Determine the (X, Y) coordinate at the center of the cell enclosing the given text.  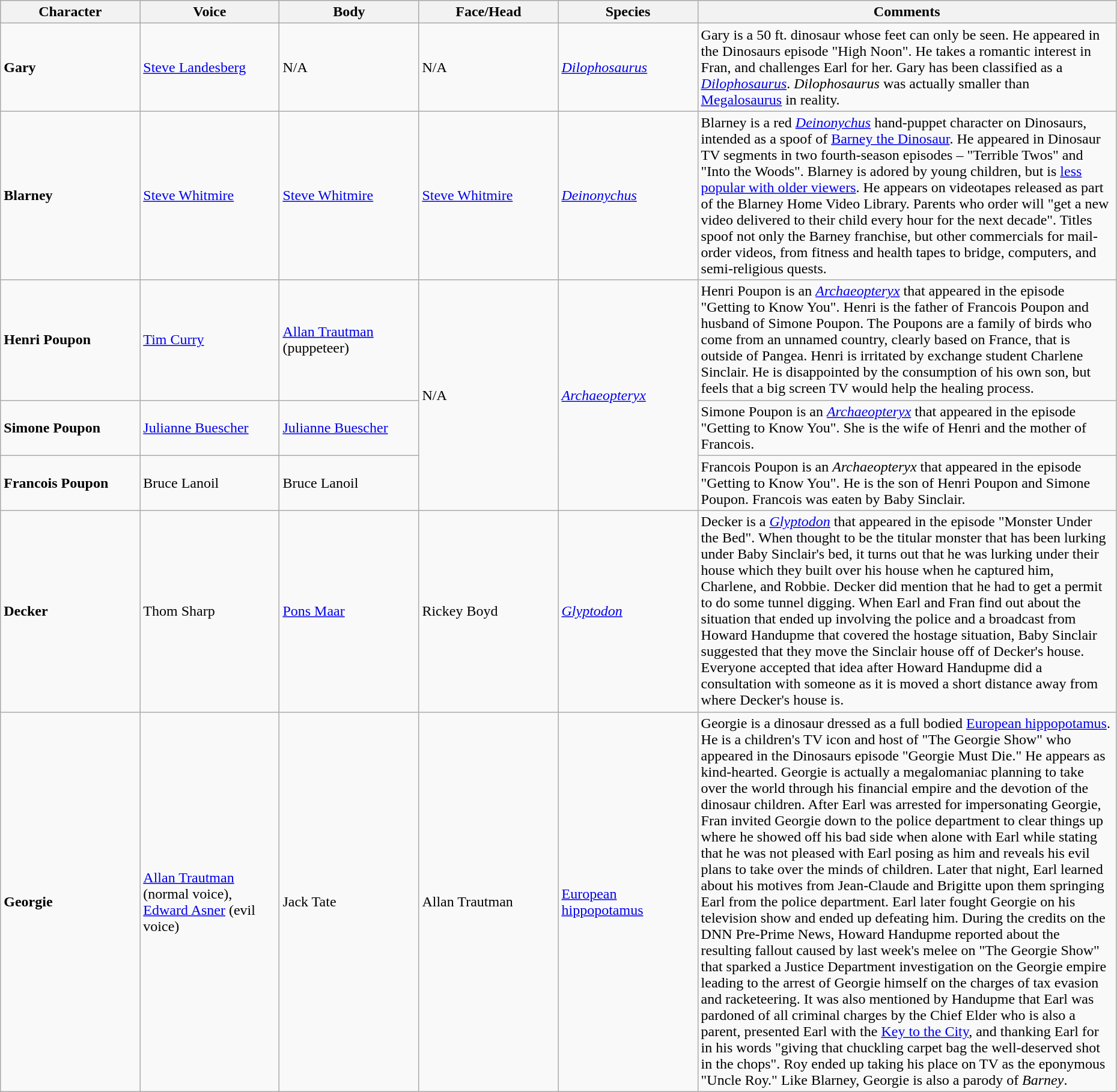
Simone Poupon is an Archaeopteryx that appeared in the episode "Getting to Know You". She is the wife of Henri and the mother of Francois. (907, 428)
Pons Maar (349, 611)
Simone Poupon (70, 428)
Allan Trautman (puppeteer) (349, 340)
Dilophosaurus (628, 67)
Thom Sharp (210, 611)
Allan Trautman (488, 902)
Species (628, 12)
Rickey Boyd (488, 611)
Character (70, 12)
Henri Poupon (70, 340)
European hippopotamus (628, 902)
Jack Tate (349, 902)
Blarney (70, 196)
Glyptodon (628, 611)
Comments (907, 12)
Tim Curry (210, 340)
Decker (70, 611)
Allan Trautman (normal voice), Edward Asner (evil voice) (210, 902)
Deinonychus (628, 196)
Gary (70, 67)
Georgie (70, 902)
Body (349, 12)
Francois Poupon (70, 483)
Face/Head (488, 12)
Voice (210, 12)
Steve Landesberg (210, 67)
Archaeopteryx (628, 395)
